Extract the [X, Y] coordinate from the center of the cell holding the provided text.  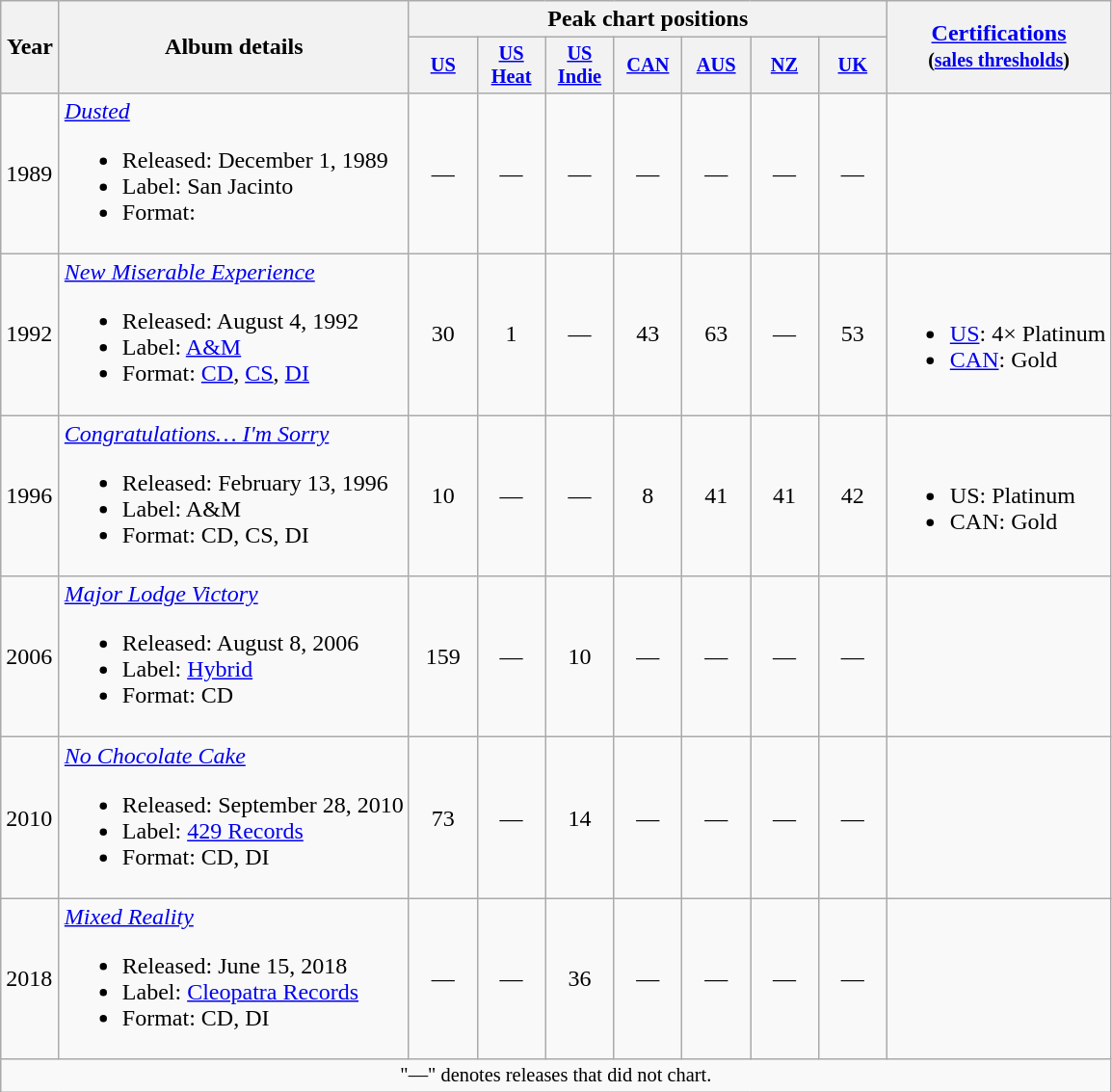
14 [580, 817]
CAN [648, 66]
1996 [31, 495]
DustedReleased: December 1, 1989Label: San JacintoFormat: [233, 173]
2006 [31, 657]
1992 [31, 335]
New Miserable ExperienceReleased: August 4, 1992Label: A&MFormat: CD, CS, DI [233, 335]
73 [443, 817]
US [443, 66]
UK [852, 66]
Peak chart positions [648, 19]
Album details [233, 47]
Major Lodge VictoryReleased: August 8, 2006Label: HybridFormat: CD [233, 657]
No Chocolate CakeReleased: September 28, 2010Label: 429 RecordsFormat: CD, DI [233, 817]
US Heat [511, 66]
"—" denotes releases that did not chart. [556, 1076]
8 [648, 495]
US: 4× PlatinumCAN: Gold [998, 335]
53 [852, 335]
Certifications(sales thresholds) [998, 47]
US: PlatinumCAN: Gold [998, 495]
36 [580, 979]
159 [443, 657]
2010 [31, 817]
US Indie [580, 66]
1 [511, 335]
Congratulations… I'm SorryReleased: February 13, 1996Label: A&MFormat: CD, CS, DI [233, 495]
Year [31, 47]
AUS [717, 66]
Mixed RealityReleased: June 15, 2018Label: Cleopatra RecordsFormat: CD, DI [233, 979]
NZ [784, 66]
43 [648, 335]
42 [852, 495]
30 [443, 335]
2018 [31, 979]
63 [717, 335]
1989 [31, 173]
